From the cell containing the given text, extract its center point as [X, Y] coordinate. 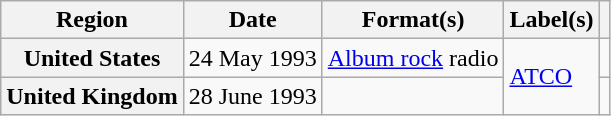
Date [252, 20]
Format(s) [413, 20]
ATCO [552, 77]
United States [92, 58]
24 May 1993 [252, 58]
Region [92, 20]
28 June 1993 [252, 96]
Label(s) [552, 20]
Album rock radio [413, 58]
United Kingdom [92, 96]
